For the text-containing cell, return its midpoint in [x, y] coordinate format. 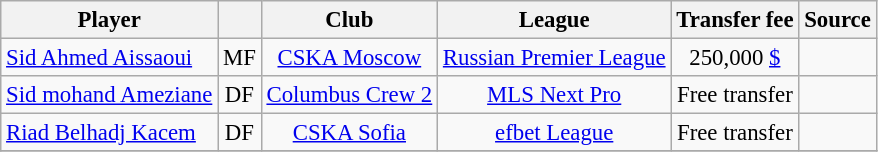
250,000 $ [735, 58]
League [554, 20]
Sid Ahmed Aissaoui [110, 58]
MLS Next Pro [554, 95]
CSKA Moscow [349, 58]
efbet League [554, 133]
CSKA Sofia [349, 133]
Sid mohand Ameziane [110, 95]
Source [838, 20]
Russian Premier League [554, 58]
Transfer fee [735, 20]
Columbus Crew 2 [349, 95]
Player [110, 20]
Riad Belhadj Kacem [110, 133]
Club [349, 20]
MF [240, 58]
